Detect which cell encompasses the target text, then output its (X, Y) center coordinate. 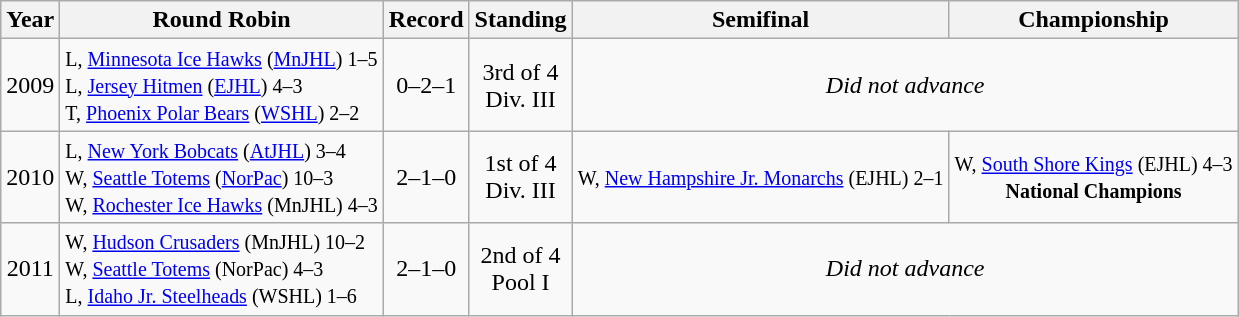
W, New Hampshire Jr. Monarchs (EJHL) 2–1 (760, 177)
2009 (30, 85)
3rd of 4Div. III (520, 85)
Round Robin (222, 20)
Standing (520, 20)
Record (426, 20)
Year (30, 20)
Championship (1094, 20)
2nd of 4Pool I (520, 269)
W, Hudson Crusaders (MnJHL) 10–2W, Seattle Totems (NorPac) 4–3L, Idaho Jr. Steelheads (WSHL) 1–6 (222, 269)
1st of 4Div. III (520, 177)
L, Minnesota Ice Hawks (MnJHL) 1–5L, Jersey Hitmen (EJHL) 4–3T, Phoenix Polar Bears (WSHL) 2–2 (222, 85)
L, New York Bobcats (AtJHL) 3–4W, Seattle Totems (NorPac) 10–3W, Rochester Ice Hawks (MnJHL) 4–3 (222, 177)
2010 (30, 177)
2011 (30, 269)
Semifinal (760, 20)
W, South Shore Kings (EJHL) 4–3National Champions (1094, 177)
0–2–1 (426, 85)
